Pinpoint the cell where the given text exists, returning its [x, y] midpoint coordinate. 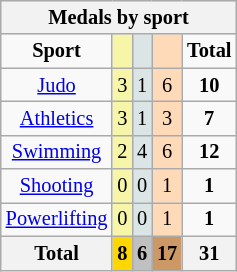
2 [122, 152]
Powerlifting [57, 219]
10 [209, 85]
Shooting [57, 186]
12 [209, 152]
7 [209, 118]
4 [142, 152]
Judo [57, 85]
17 [167, 253]
Medals by sport [119, 17]
Athletics [57, 118]
31 [209, 253]
8 [122, 253]
Sport [57, 51]
Swimming [57, 152]
